Search for the cell housing the specified text and yield its (X, Y) center coordinate. 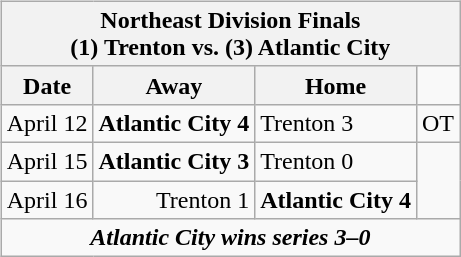
April 15 (47, 161)
Trenton 1 (174, 199)
Atlantic City wins series 3–0 (230, 238)
Atlantic City 3 (174, 161)
OT (438, 123)
Trenton 3 (336, 123)
Date (47, 85)
Trenton 0 (336, 161)
April 12 (47, 123)
April 16 (47, 199)
Northeast Division Finals(1) Trenton vs. (3) Atlantic City (230, 34)
Home (336, 85)
Away (174, 85)
